From the cell containing the given text, extract its center point as (x, y) coordinate. 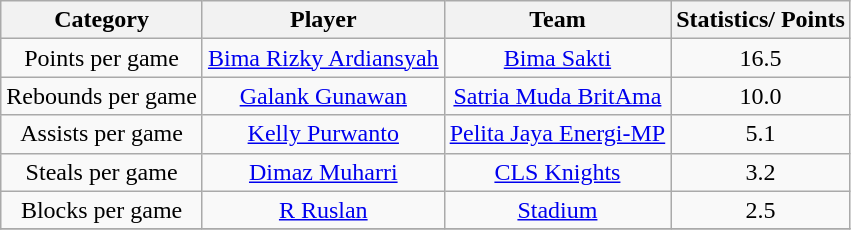
R Ruslan (323, 210)
Dimaz Muharri (323, 172)
5.1 (761, 134)
Player (323, 20)
3.2 (761, 172)
Bima Rizky Ardiansyah (323, 58)
Team (558, 20)
10.0 (761, 96)
Kelly Purwanto (323, 134)
Points per game (102, 58)
2.5 (761, 210)
Statistics/ Points (761, 20)
Pelita Jaya Energi-MP (558, 134)
Rebounds per game (102, 96)
CLS Knights (558, 172)
Bima Sakti (558, 58)
Satria Muda BritAma (558, 96)
Category (102, 20)
Galank Gunawan (323, 96)
Assists per game (102, 134)
Steals per game (102, 172)
Blocks per game (102, 210)
16.5 (761, 58)
Stadium (558, 210)
